Determine the [x, y] coordinate at the center of the cell enclosing the given text.  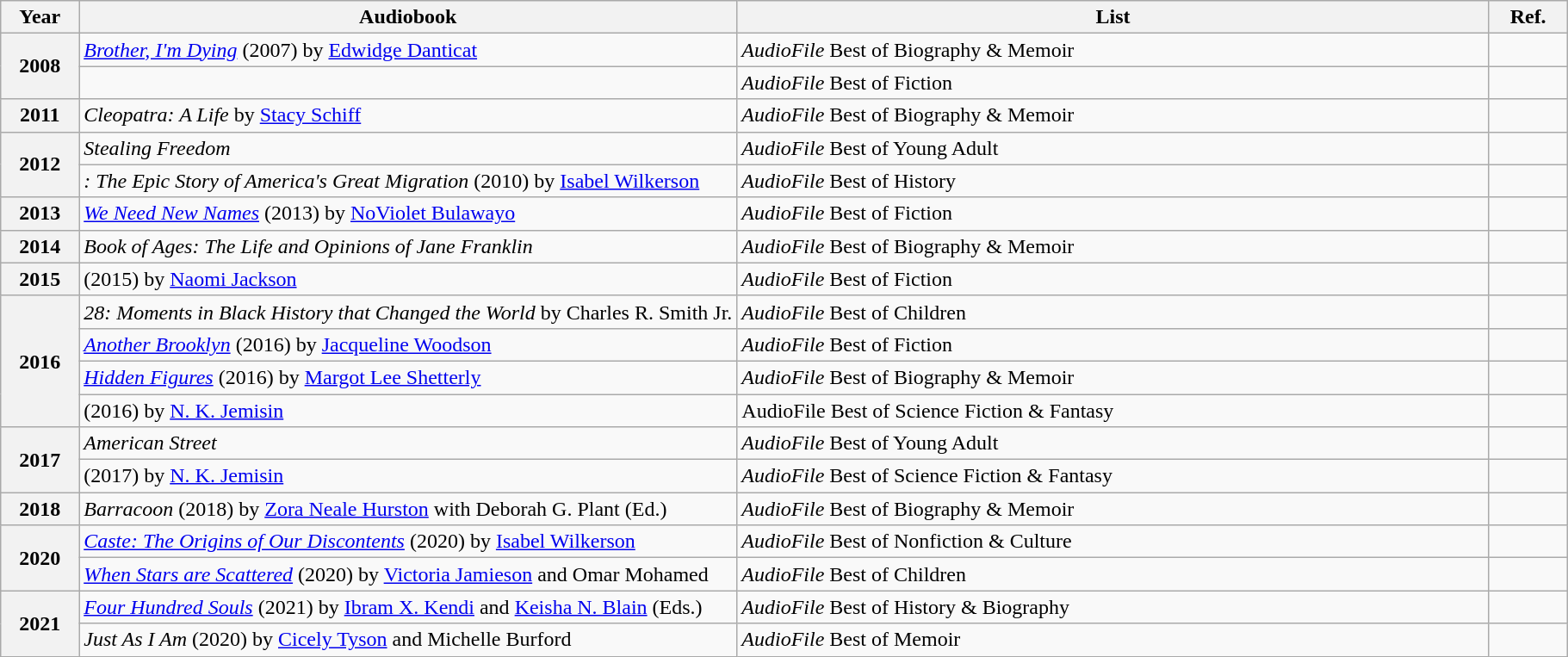
Cleopatra: A Life by Stacy Schiff [408, 115]
AudioFile Best of Memoir [1112, 640]
Ref. [1528, 17]
2014 [40, 246]
American Street [408, 443]
AudioFile Best of Nonfiction & Culture [1112, 542]
2015 [40, 279]
Four Hundred Souls (2021) by Ibram X. Kendi and Keisha N. Blain (Eds.) [408, 607]
2017 [40, 460]
2008 [40, 66]
Barracoon (2018) by Zora Neale Hurston with Deborah G. Plant (Ed.) [408, 509]
Another Brooklyn (2016) by Jacqueline Woodson [408, 344]
2012 [40, 164]
2016 [40, 361]
Brother, I'm Dying (2007) by Edwidge Danticat [408, 50]
List [1112, 17]
Hidden Figures (2016) by Margot Lee Shetterly [408, 377]
AudioFile Best of History [1112, 181]
2011 [40, 115]
Stealing Freedom [408, 148]
Book of Ages: The Life and Opinions of Jane Franklin [408, 246]
2018 [40, 509]
: The Epic Story of America's Great Migration (2010) by Isabel Wilkerson [408, 181]
2021 [40, 623]
When Stars are Scattered (2020) by Victoria Jamieson and Omar Mohamed [408, 574]
2013 [40, 214]
28: Moments in Black History that Changed the World by Charles R. Smith Jr. [408, 312]
Just As I Am (2020) by Cicely Tyson and Michelle Burford [408, 640]
Audiobook [408, 17]
(2017) by N. K. Jemisin [408, 476]
(2016) by N. K. Jemisin [408, 411]
Year [40, 17]
Caste: The Origins of Our Discontents (2020) by Isabel Wilkerson [408, 542]
AudioFile Best of History & Biography [1112, 607]
(2015) by Naomi Jackson [408, 279]
We Need New Names (2013) by NoViolet Bulawayo [408, 214]
2020 [40, 558]
